Determine the (x, y) coordinate at the center of the cell enclosing the given text.  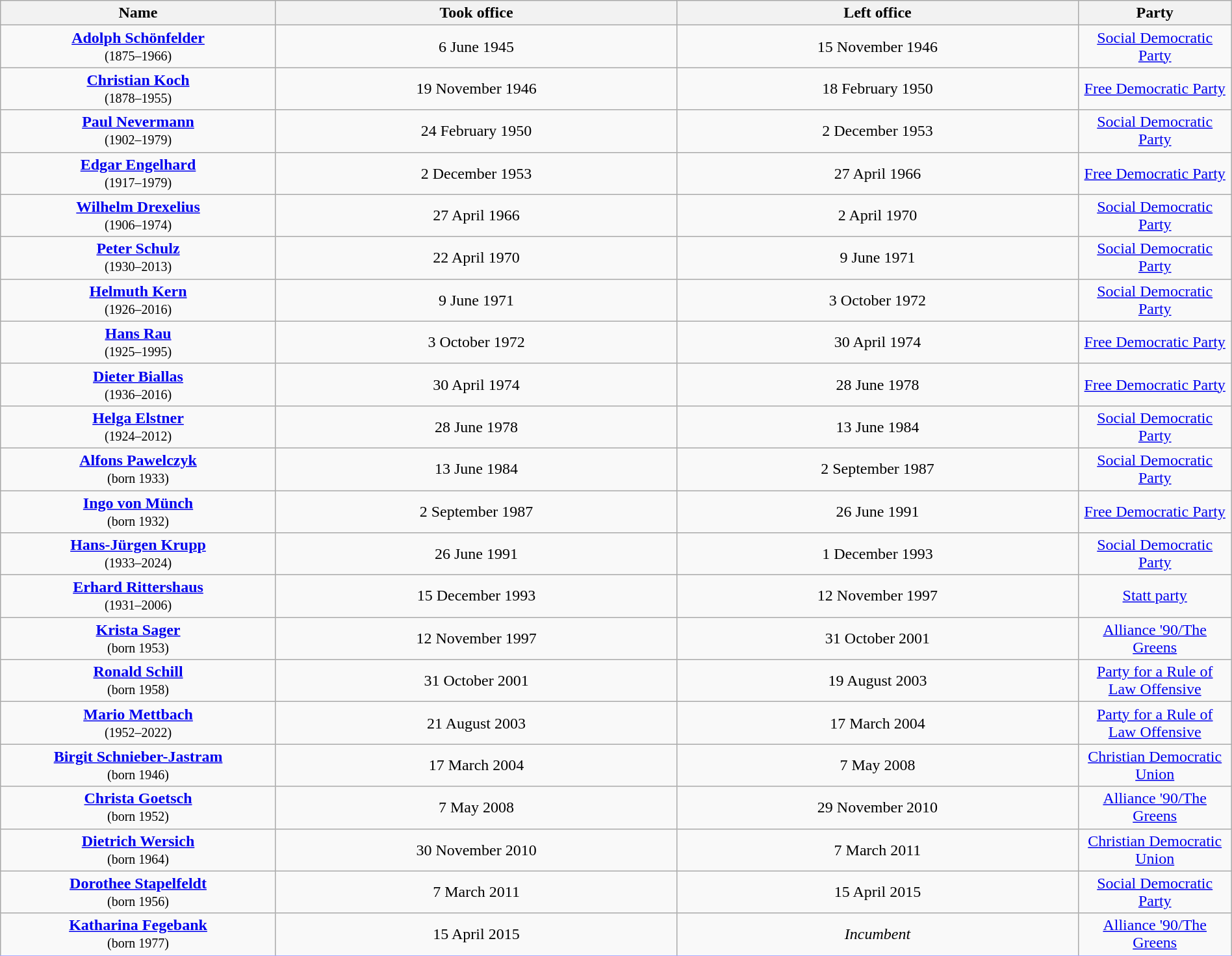
Christian Koch(1878–1955) (138, 88)
Dieter Biallas(1936–2016) (138, 385)
18 February 1950 (877, 88)
Ingo von Münch(born 1932) (138, 511)
Adolph Schönfelder(1875–1966) (138, 47)
Paul Nevermann(1902–1979) (138, 131)
Took office (476, 13)
2 April 1970 (877, 216)
1 December 1993 (877, 554)
Dietrich Wersich(born 1964) (138, 850)
Dorothee Stapelfeldt(born 1956) (138, 892)
30 November 2010 (476, 850)
Alfons Pawelczyk(born 1933) (138, 469)
Name (138, 13)
Ronald Schill(born 1958) (138, 681)
Incumbent (877, 935)
Peter Schulz(1930–2013) (138, 257)
Katharina Fegebank(born 1977) (138, 935)
Erhard Rittershaus(1931–2006) (138, 597)
19 August 2003 (877, 681)
6 June 1945 (476, 47)
22 April 1970 (476, 257)
Party (1155, 13)
Krista Sager(born 1953) (138, 638)
15 November 1946 (877, 47)
Mario Mettbach(1952–2022) (138, 723)
Hans Rau(1925–1995) (138, 342)
Wilhelm Drexelius(1906–1974) (138, 216)
Helmuth Kern(1926–2016) (138, 300)
Birgit Schnieber-Jastram(born 1946) (138, 766)
Christa Goetsch(born 1952) (138, 807)
21 August 2003 (476, 723)
Statt party (1155, 597)
Helga Elstner(1924–2012) (138, 426)
29 November 2010 (877, 807)
Hans-Jürgen Krupp(1933–2024) (138, 554)
19 November 1946 (476, 88)
Edgar Engelhard(1917–1979) (138, 173)
Left office (877, 13)
24 February 1950 (476, 131)
15 December 1993 (476, 597)
